Output the (X, Y) coordinate of the center of the cell containing the given text.  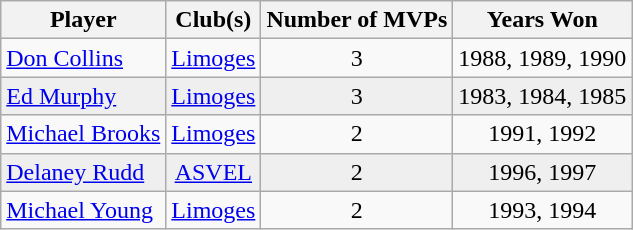
Michael Young (84, 210)
1996, 1997 (542, 172)
1983, 1984, 1985 (542, 96)
Club(s) (214, 20)
1993, 1994 (542, 210)
1991, 1992 (542, 134)
Ed Murphy (84, 96)
1988, 1989, 1990 (542, 58)
Delaney Rudd (84, 172)
Player (84, 20)
Years Won (542, 20)
Number of MVPs (357, 20)
Michael Brooks (84, 134)
Don Collins (84, 58)
ASVEL (214, 172)
